Search for the cell housing the specified text and yield its [X, Y] center coordinate. 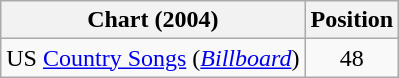
Chart (2004) [153, 20]
Position [352, 20]
48 [352, 58]
US Country Songs (Billboard) [153, 58]
